Capture the cell that displays the provided text and extract its (x, y) central coordinate. 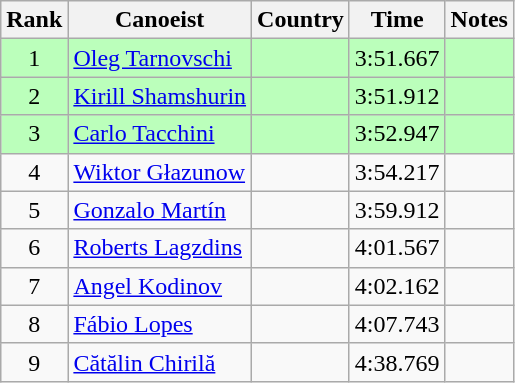
Wiktor Głazunow (160, 172)
Canoeist (160, 20)
Carlo Tacchini (160, 134)
1 (34, 58)
3:52.947 (397, 134)
Kirill Shamshurin (160, 96)
3:59.912 (397, 210)
4 (34, 172)
2 (34, 96)
Notes (479, 20)
Rank (34, 20)
4:01.567 (397, 248)
Gonzalo Martín (160, 210)
3:51.667 (397, 58)
Oleg Tarnovschi (160, 58)
Fábio Lopes (160, 324)
3:54.217 (397, 172)
Country (301, 20)
9 (34, 362)
5 (34, 210)
7 (34, 286)
4:07.743 (397, 324)
4:02.162 (397, 286)
3:51.912 (397, 96)
Angel Kodinov (160, 286)
3 (34, 134)
Cătălin Chirilă (160, 362)
Roberts Lagzdins (160, 248)
4:38.769 (397, 362)
6 (34, 248)
Time (397, 20)
8 (34, 324)
